From the cell containing the given text, extract its center point as (x, y) coordinate. 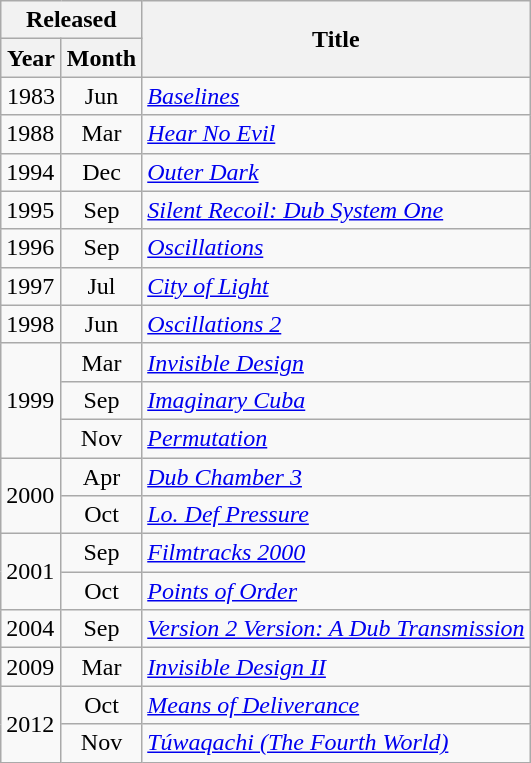
City of Light (336, 286)
2000 (32, 496)
1999 (32, 400)
Version 2 Version: A Dub Transmission (336, 629)
Permutation (336, 438)
Dub Chamber 3 (336, 477)
Imaginary Cuba (336, 400)
2004 (32, 629)
2009 (32, 667)
Jul (101, 286)
Baselines (336, 96)
1996 (32, 248)
Means of Deliverance (336, 705)
Points of Order (336, 591)
Year (32, 58)
Filmtracks 2000 (336, 553)
1998 (32, 324)
Dec (101, 172)
1983 (32, 96)
1988 (32, 134)
1997 (32, 286)
2001 (32, 572)
Invisible Design II (336, 667)
Outer Dark (336, 172)
2012 (32, 724)
Lo. Def Pressure (336, 515)
Hear No Evil (336, 134)
1995 (32, 210)
Title (336, 39)
Oscillations 2 (336, 324)
Silent Recoil: Dub System One (336, 210)
Túwaqachi (The Fourth World) (336, 743)
Month (101, 58)
1994 (32, 172)
Invisible Design (336, 362)
Apr (101, 477)
Released (72, 20)
Oscillations (336, 248)
